Provide the [x, y] coordinate of the cell's center where the given text is located.  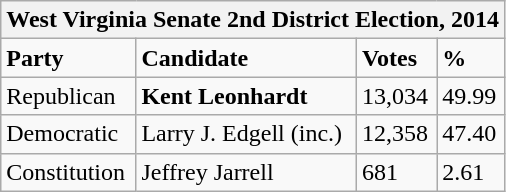
Jeffrey Jarrell [246, 172]
Democratic [68, 134]
13,034 [396, 96]
Republican [68, 96]
12,358 [396, 134]
Votes [396, 58]
Larry J. Edgell (inc.) [246, 134]
Candidate [246, 58]
% [471, 58]
2.61 [471, 172]
Kent Leonhardt [246, 96]
49.99 [471, 96]
Constitution [68, 172]
Party [68, 58]
47.40 [471, 134]
681 [396, 172]
West Virginia Senate 2nd District Election, 2014 [253, 20]
